Identify which cell holds the provided text, then report its [x, y] central coordinate. 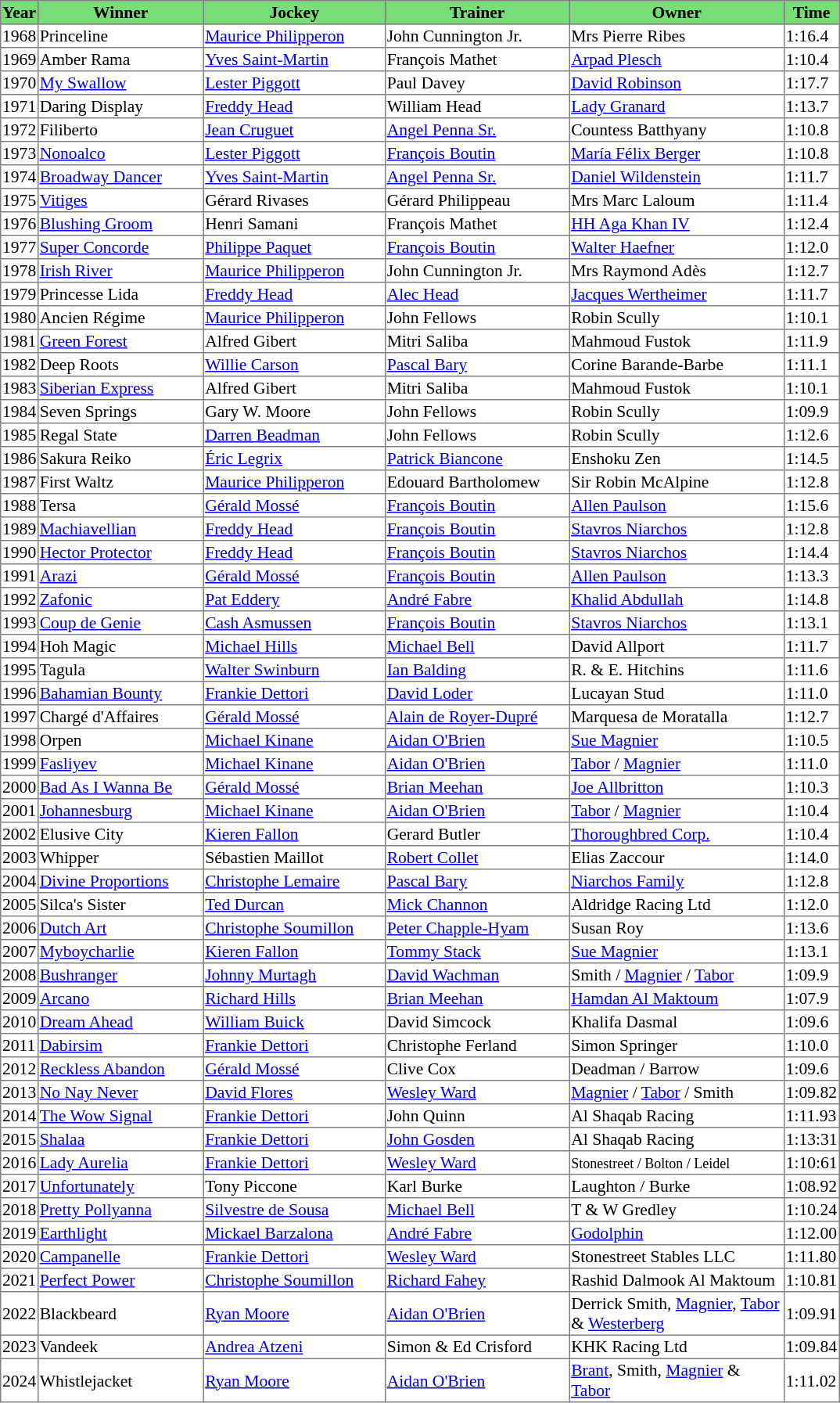
Karl Burke [477, 1186]
1:10:61 [811, 1163]
1:11.4 [811, 200]
Edouard Bartholomew [477, 482]
1982 [20, 365]
Sakura Reiko [120, 459]
Simon Springer [677, 1045]
1:17.7 [811, 83]
1:07.9 [811, 998]
Hoh Magic [120, 646]
Dutch Art [120, 928]
David Simcock [477, 1022]
2011 [20, 1045]
Gary W. Moore [294, 412]
Seven Springs [120, 412]
1970 [20, 83]
The Wow Signal [120, 1116]
Simon & Ed Crisford [477, 1347]
1992 [20, 599]
Princesse Lida [120, 294]
1983 [20, 388]
Bad As I Wanna Be [120, 787]
1:10.3 [811, 787]
1:14.8 [811, 599]
1:11.80 [811, 1257]
2001 [20, 811]
Clive Cox [477, 1069]
Siberian Express [120, 388]
1995 [20, 670]
1:11.02 [811, 1380]
Enshoku Zen [677, 459]
KHK Racing Ltd [677, 1347]
Whistlejacket [120, 1380]
2008 [20, 975]
1998 [20, 740]
1985 [20, 435]
1:10.5 [811, 740]
Éric Legrix [294, 459]
Brant, Smith, Magnier & Tabor [677, 1380]
Fasliyev [120, 764]
First Waltz [120, 482]
1971 [20, 106]
2023 [20, 1347]
Godolphin [677, 1233]
1977 [20, 247]
Silvestre de Sousa [294, 1210]
Lady Aurelia [120, 1163]
Amber Rama [120, 59]
2012 [20, 1069]
1980 [20, 318]
1:10.81 [811, 1280]
2013 [20, 1092]
Dream Ahead [120, 1022]
Christophe Ferland [477, 1045]
Pretty Pollyanna [120, 1210]
Deep Roots [120, 365]
Unfortunately [120, 1186]
1:09.91 [811, 1314]
1979 [20, 294]
Deadman / Barrow [677, 1069]
1994 [20, 646]
Patrick Biancone [477, 459]
1989 [20, 529]
Machiavellian [120, 529]
Darren Beadman [294, 435]
1:13.6 [811, 928]
1999 [20, 764]
1997 [20, 717]
1993 [20, 623]
No Nay Never [120, 1092]
Super Concorde [120, 247]
Thoroughbred Corp. [677, 834]
2018 [20, 1210]
1:10.0 [811, 1045]
Shalaa [120, 1139]
1988 [20, 505]
Lady Granard [677, 106]
1990 [20, 552]
1:12.00 [811, 1233]
Cash Asmussen [294, 623]
1:16.4 [811, 36]
T & W Gredley [677, 1210]
Alec Head [477, 294]
2017 [20, 1186]
Owner [677, 13]
Ancien Régime [120, 318]
Paul Davey [477, 83]
Peter Chapple-Hyam [477, 928]
Stonestreet Stables LLC [677, 1257]
2004 [20, 881]
1:15.6 [811, 505]
Blackbeard [120, 1314]
Gerard Butler [477, 834]
Johnny Murtagh [294, 975]
2007 [20, 952]
Robert Collet [477, 858]
Bushranger [120, 975]
1976 [20, 224]
1:14.5 [811, 459]
David Wachman [477, 975]
2021 [20, 1280]
Richard Hills [294, 998]
1991 [20, 576]
Filiberto [120, 130]
Year [20, 13]
Walter Swinburn [294, 670]
Vitiges [120, 200]
Pat Eddery [294, 599]
William Buick [294, 1022]
2006 [20, 928]
Richard Fahey [477, 1280]
Reckless Abandon [120, 1069]
John Quinn [477, 1116]
Divine Proportions [120, 881]
Laughton / Burke [677, 1186]
Michael Hills [294, 646]
2022 [20, 1314]
1:13.3 [811, 576]
Marquesa de Moratalla [677, 717]
Regal State [120, 435]
John Gosden [477, 1139]
Gérard Rivases [294, 200]
2019 [20, 1233]
Willie Carson [294, 365]
Daniel Wildenstein [677, 177]
1:11.9 [811, 341]
Sébastien Maillot [294, 858]
1:13.7 [811, 106]
Time [811, 13]
Ian Balding [477, 670]
1973 [20, 153]
David Loder [477, 693]
2015 [20, 1139]
Khalid Abdullah [677, 599]
Gérard Philippeau [477, 200]
Myboycharlie [120, 952]
Corine Barande-Barbe [677, 365]
1987 [20, 482]
1974 [20, 177]
Perfect Power [120, 1280]
Orpen [120, 740]
Joe Allbritton [677, 787]
Hector Protector [120, 552]
1984 [20, 412]
Khalifa Dasmal [677, 1022]
1:12.6 [811, 435]
1:08.92 [811, 1186]
Lucayan Stud [677, 693]
1975 [20, 200]
William Head [477, 106]
María Félix Berger [677, 153]
David Allport [677, 646]
2016 [20, 1163]
Nonoalco [120, 153]
Elusive City [120, 834]
Princeline [120, 36]
Silca's Sister [120, 905]
Vandeek [120, 1347]
Smith / Magnier / Tabor [677, 975]
1:10.24 [811, 1210]
2005 [20, 905]
Winner [120, 13]
Susan Roy [677, 928]
2010 [20, 1022]
Mrs Raymond Adès [677, 271]
Magnier / Tabor / Smith [677, 1092]
1:14.4 [811, 552]
Mrs Pierre Ribes [677, 36]
Arcano [120, 998]
Jacques Wertheimer [677, 294]
1996 [20, 693]
Chargé d'Affaires [120, 717]
Christophe Lemaire [294, 881]
Arpad Plesch [677, 59]
1969 [20, 59]
HH Aga Khan IV [677, 224]
Johannesburg [120, 811]
Jean Cruguet [294, 130]
Aldridge Racing Ltd [677, 905]
1:14.0 [811, 858]
1981 [20, 341]
Jockey [294, 13]
Coup de Genie [120, 623]
Ted Durcan [294, 905]
Philippe Paquet [294, 247]
Campanelle [120, 1257]
1972 [20, 130]
Mrs Marc Laloum [677, 200]
Sir Robin McAlpine [677, 482]
Niarchos Family [677, 881]
Tommy Stack [477, 952]
Zafonic [120, 599]
1:09.82 [811, 1092]
1:11.6 [811, 670]
2009 [20, 998]
David Robinson [677, 83]
Tony Piccone [294, 1186]
Earthlight [120, 1233]
Tagula [120, 670]
2002 [20, 834]
Elias Zaccour [677, 858]
Stonestreet / Bolton / Leidel [677, 1163]
Countess Batthyany [677, 130]
My Swallow [120, 83]
2014 [20, 1116]
Mick Channon [477, 905]
Andrea Atzeni [294, 1347]
Tersa [120, 505]
Hamdan Al Maktoum [677, 998]
2003 [20, 858]
1:12.4 [811, 224]
Daring Display [120, 106]
Dabirsim [120, 1045]
1:11.1 [811, 365]
David Flores [294, 1092]
R. & E. Hitchins [677, 670]
Broadway Dancer [120, 177]
Blushing Groom [120, 224]
1:11.93 [811, 1116]
Trainer [477, 13]
Irish River [120, 271]
Bahamian Bounty [120, 693]
1:09.84 [811, 1347]
2024 [20, 1380]
Walter Haefner [677, 247]
Derrick Smith, Magnier, Tabor & Westerberg [677, 1314]
Arazi [120, 576]
2020 [20, 1257]
Whipper [120, 858]
1968 [20, 36]
Rashid Dalmook Al Maktoum [677, 1280]
Mickael Barzalona [294, 1233]
Henri Samani [294, 224]
1:13:31 [811, 1139]
1986 [20, 459]
Alain de Royer-Dupré [477, 717]
1978 [20, 271]
Green Forest [120, 341]
2000 [20, 787]
